Provide the (X, Y) coordinate of the cell's center where the given text is located.  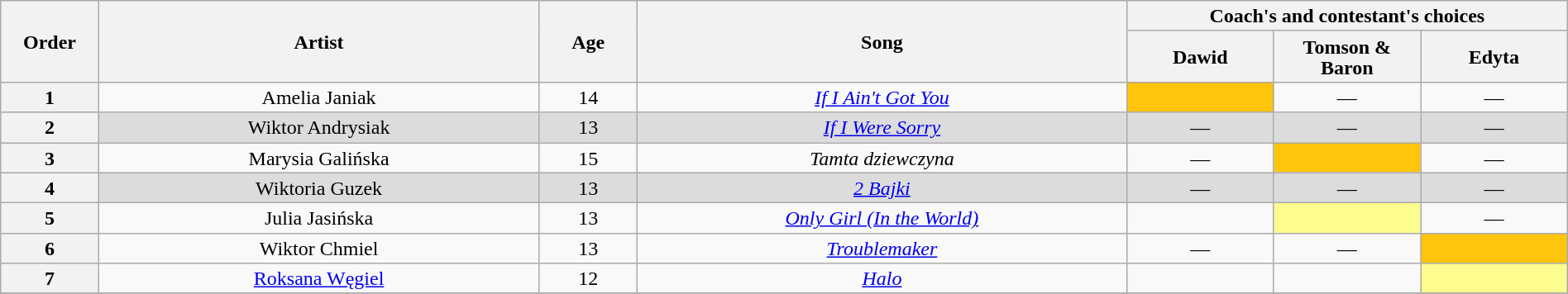
1 (50, 97)
Wiktoria Guzek (319, 188)
Coach's and contestant's choices (1346, 17)
7 (50, 279)
4 (50, 188)
Wiktor Andrysiak (319, 127)
6 (50, 248)
3 (50, 157)
Edyta (1494, 56)
Only Girl (In the World) (882, 218)
14 (588, 97)
If I Ain't Got You (882, 97)
Order (50, 41)
2 Bajki (882, 188)
2 (50, 127)
Wiktor Chmiel (319, 248)
Age (588, 41)
Artist (319, 41)
Marysia Galińska (319, 157)
5 (50, 218)
Troublemaker (882, 248)
12 (588, 279)
Amelia Janiak (319, 97)
Roksana Węgiel (319, 279)
Song (882, 41)
Halo (882, 279)
15 (588, 157)
Dawid (1200, 56)
If I Were Sorry (882, 127)
Tomson & Baron (1347, 56)
Julia Jasińska (319, 218)
Tamta dziewczyna (882, 157)
